Pinpoint the cell where the given text exists, returning its [X, Y] midpoint coordinate. 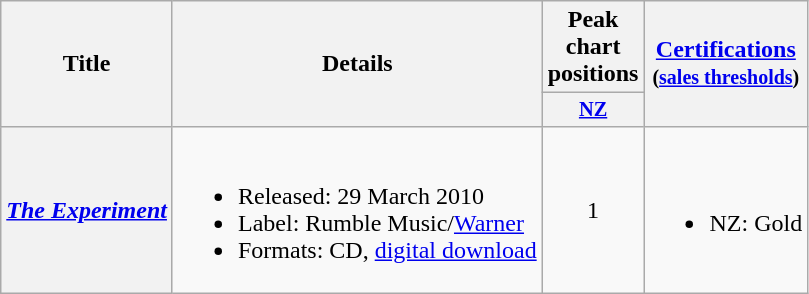
Released: 29 March 2010Label: Rumble Music/WarnerFormats: CD, digital download [357, 210]
The Experiment [87, 210]
NZ [593, 110]
Details [357, 64]
Certifications(sales thresholds) [726, 64]
Peak chart positions [593, 47]
NZ: Gold [726, 210]
Title [87, 64]
1 [593, 210]
